Extract the (X, Y) coordinate from the center of the cell holding the provided text.  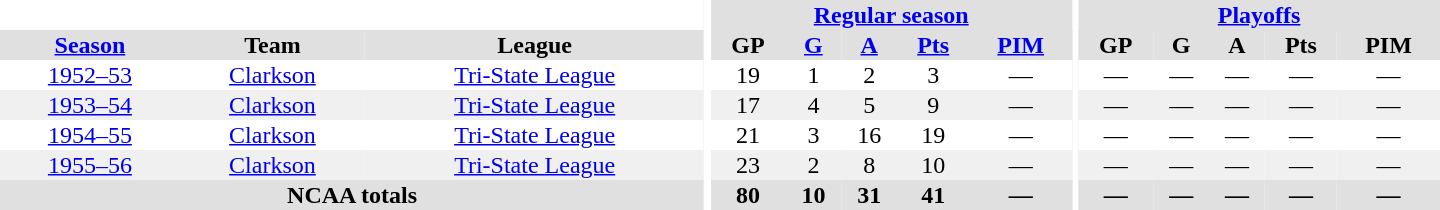
1953–54 (90, 105)
41 (933, 195)
Playoffs (1259, 15)
80 (748, 195)
1955–56 (90, 165)
League (534, 45)
1952–53 (90, 75)
8 (869, 165)
1954–55 (90, 135)
23 (748, 165)
31 (869, 195)
9 (933, 105)
21 (748, 135)
Season (90, 45)
NCAA totals (352, 195)
17 (748, 105)
Team (272, 45)
5 (869, 105)
1 (813, 75)
4 (813, 105)
16 (869, 135)
Regular season (891, 15)
